Pinpoint the cell where the given text exists, returning its (x, y) midpoint coordinate. 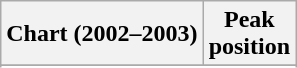
Chart (2002–2003) (102, 34)
Peakposition (249, 34)
